Determine the [x, y] coordinate at the center of the cell enclosing the given text.  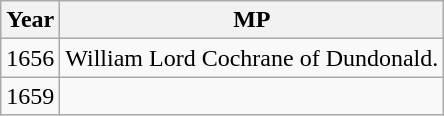
Year [30, 20]
1656 [30, 58]
1659 [30, 96]
MP [252, 20]
William Lord Cochrane of Dundonald. [252, 58]
